For the text-containing cell, return its midpoint in [X, Y] coordinate format. 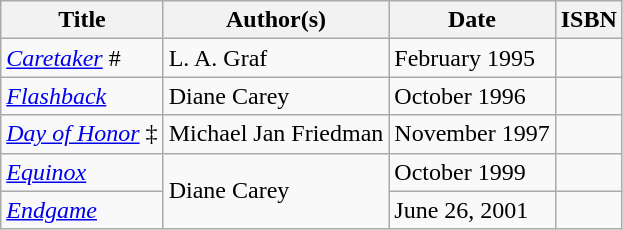
Day of Honor ‡ [82, 134]
June 26, 2001 [472, 210]
Author(s) [276, 20]
February 1995 [472, 58]
Equinox [82, 172]
ISBN [588, 20]
Caretaker # [82, 58]
Title [82, 20]
Michael Jan Friedman [276, 134]
October 1999 [472, 172]
Endgame [82, 210]
L. A. Graf [276, 58]
Flashback [82, 96]
November 1997 [472, 134]
October 1996 [472, 96]
Date [472, 20]
